Return the (x, y) coordinate for the center point of the cell that contains the specified text.  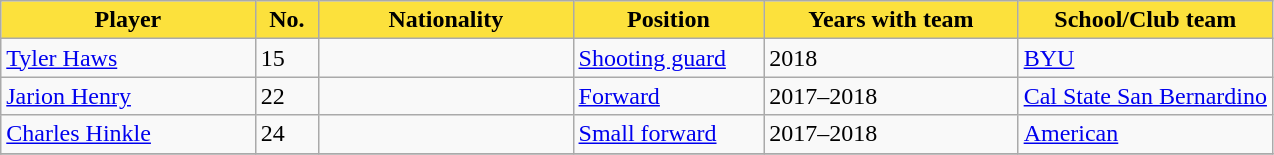
BYU (1145, 58)
Small forward (668, 134)
2018 (891, 58)
Position (668, 20)
Shooting guard (668, 58)
School/Club team (1145, 20)
24 (287, 134)
Tyler Haws (128, 58)
Years with team (891, 20)
American (1145, 134)
Forward (668, 96)
Jarion Henry (128, 96)
22 (287, 96)
Cal State San Bernardino (1145, 96)
15 (287, 58)
Player (128, 20)
Nationality (446, 20)
No. (287, 20)
Charles Hinkle (128, 134)
